Search for the cell housing the specified text and yield its [x, y] center coordinate. 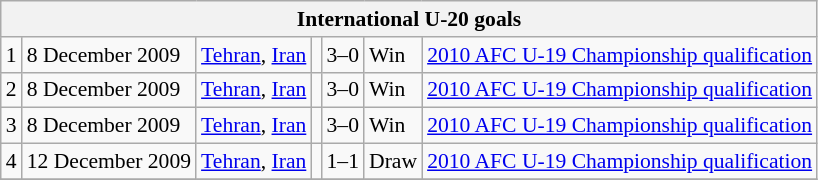
1–1 [342, 162]
2 [12, 90]
Draw [393, 162]
12 December 2009 [109, 162]
4 [12, 162]
3 [12, 126]
1 [12, 55]
International U-20 goals [409, 19]
